For the text-containing cell, return its midpoint in [x, y] coordinate format. 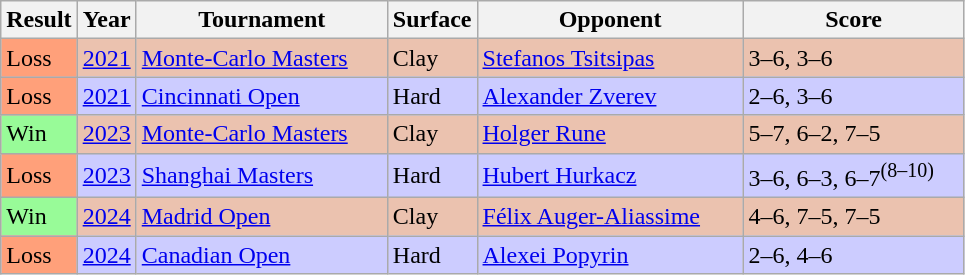
Cincinnati Open [262, 96]
Surface [432, 20]
Shanghai Masters [262, 176]
Year [106, 20]
Result [39, 20]
2–6, 4–6 [854, 255]
Alexei Popyrin [610, 255]
Holger Rune [610, 134]
Madrid Open [262, 217]
Canadian Open [262, 255]
4–6, 7–5, 7–5 [854, 217]
Tournament [262, 20]
Alexander Zverev [610, 96]
Félix Auger-Aliassime [610, 217]
5–7, 6–2, 7–5 [854, 134]
3–6, 6–3, 6–7(8–10) [854, 176]
Hubert Hurkacz [610, 176]
Score [854, 20]
3–6, 3–6 [854, 58]
Stefanos Tsitsipas [610, 58]
2–6, 3–6 [854, 96]
Opponent [610, 20]
